Return the [x, y] coordinate for the center point of the cell that contains the specified text.  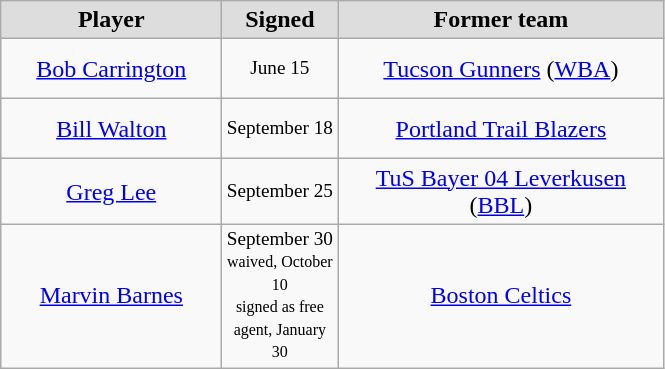
Former team [501, 20]
Player [112, 20]
September 18 [280, 129]
Boston Celtics [501, 296]
September 30waived, October 10 signed as free agent, January 30 [280, 296]
Greg Lee [112, 192]
TuS Bayer 04 Leverkusen (BBL) [501, 192]
September 25 [280, 192]
Signed [280, 20]
Tucson Gunners (WBA) [501, 69]
Bob Carrington [112, 69]
Bill Walton [112, 129]
Marvin Barnes [112, 296]
Portland Trail Blazers [501, 129]
June 15 [280, 69]
